Provide the [X, Y] coordinate of the cell's center where the given text is located.  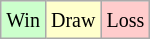
Draw [72, 20]
Win [24, 20]
Loss [126, 20]
